Extract the (x, y) coordinate from the center of the cell holding the provided text.  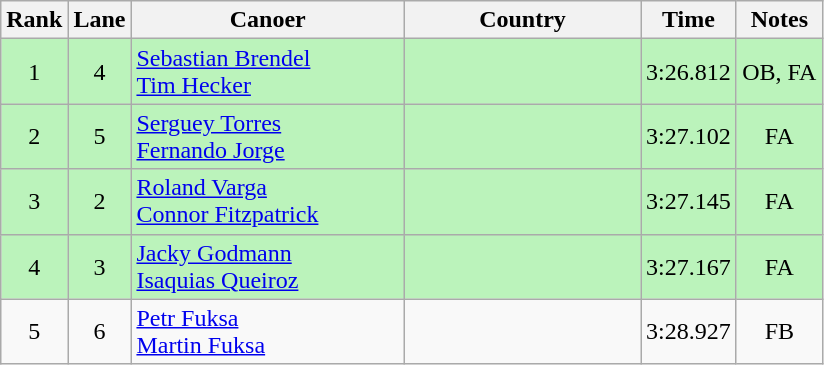
Notes (779, 20)
3:27.102 (689, 136)
Roland VargaConnor Fitzpatrick (268, 202)
Country (522, 20)
FB (779, 332)
1 (34, 72)
Rank (34, 20)
3:27.167 (689, 266)
Serguey TorresFernando Jorge (268, 136)
Sebastian BrendelTim Hecker (268, 72)
Canoer (268, 20)
6 (100, 332)
OB, FA (779, 72)
Jacky GodmannIsaquias Queiroz (268, 266)
Lane (100, 20)
Time (689, 20)
3:28.927 (689, 332)
3:27.145 (689, 202)
Petr FuksaMartin Fuksa (268, 332)
3:26.812 (689, 72)
